Scan for the cell matching the given text and deliver its (x, y) coordinate at center. 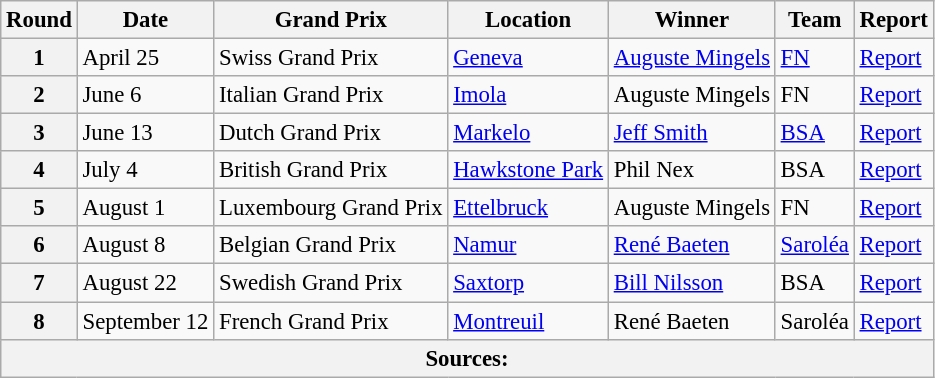
Jeff Smith (692, 133)
Saxtorp (528, 283)
Sources: (467, 358)
8 (39, 321)
7 (39, 283)
1 (39, 58)
June 13 (145, 133)
2 (39, 95)
Bill Nilsson (692, 283)
4 (39, 170)
August 8 (145, 245)
Hawkstone Park (528, 170)
April 25 (145, 58)
September 12 (145, 321)
Luxembourg Grand Prix (331, 208)
Montreuil (528, 321)
June 6 (145, 95)
Winner (692, 20)
Namur (528, 245)
Round (39, 20)
Date (145, 20)
July 4 (145, 170)
Location (528, 20)
Ettelbruck (528, 208)
Belgian Grand Prix (331, 245)
6 (39, 245)
Geneva (528, 58)
Swedish Grand Prix (331, 283)
August 1 (145, 208)
Swiss Grand Prix (331, 58)
August 22 (145, 283)
French Grand Prix (331, 321)
Dutch Grand Prix (331, 133)
3 (39, 133)
Team (814, 20)
Phil Nex (692, 170)
British Grand Prix (331, 170)
Markelo (528, 133)
Imola (528, 95)
Grand Prix (331, 20)
Italian Grand Prix (331, 95)
5 (39, 208)
